Detect which cell encompasses the target text, then output its [x, y] center coordinate. 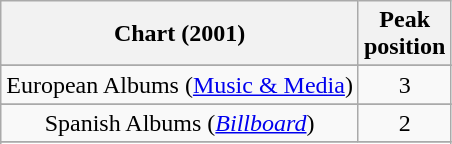
Spanish Albums (Billboard) [180, 123]
Chart (2001) [180, 34]
Peakposition [404, 34]
3 [404, 85]
European Albums (Music & Media) [180, 85]
2 [404, 123]
